Detect which cell encompasses the target text, then output its [X, Y] center coordinate. 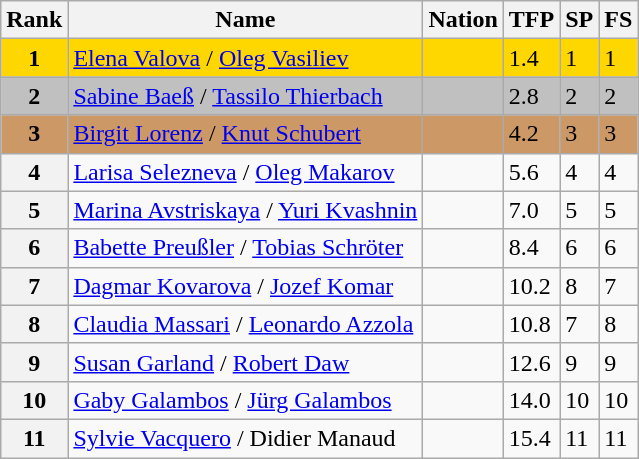
Rank [34, 20]
Marina Avstriskaya / Yuri Kvashnin [246, 210]
Babette Preußler / Tobias Schröter [246, 248]
8.4 [531, 248]
7.0 [531, 210]
TFP [531, 20]
2.8 [531, 96]
15.4 [531, 438]
Gaby Galambos / Jürg Galambos [246, 400]
4.2 [531, 134]
Dagmar Kovarova / Jozef Komar [246, 286]
Elena Valova / Oleg Vasiliev [246, 58]
5.6 [531, 172]
12.6 [531, 362]
Sabine Baeß / Tassilo Thierbach [246, 96]
1.4 [531, 58]
10.8 [531, 324]
Claudia Massari / Leonardo Azzola [246, 324]
Sylvie Vacquero / Didier Manaud [246, 438]
SP [580, 20]
Name [246, 20]
FS [618, 20]
10.2 [531, 286]
Susan Garland / Robert Daw [246, 362]
Nation [463, 20]
Birgit Lorenz / Knut Schubert [246, 134]
14.0 [531, 400]
Larisa Selezneva / Oleg Makarov [246, 172]
